Provide the [X, Y] coordinate of the cell's center where the given text is located.  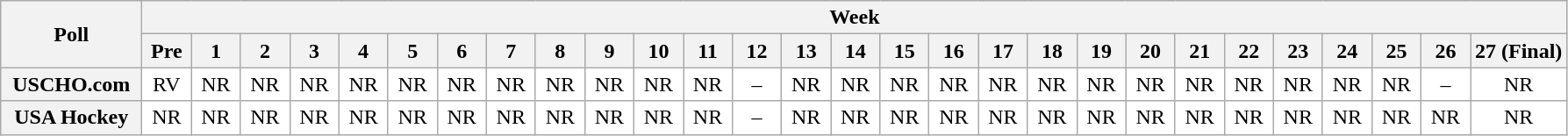
5 [412, 51]
18 [1052, 51]
Week [855, 18]
8 [560, 51]
9 [609, 51]
26 [1445, 51]
USCHO.com [72, 84]
20 [1150, 51]
22 [1249, 51]
11 [707, 51]
25 [1396, 51]
USA Hockey [72, 118]
Pre [167, 51]
Poll [72, 34]
1 [216, 51]
19 [1101, 51]
17 [1003, 51]
13 [806, 51]
24 [1347, 51]
6 [462, 51]
16 [954, 51]
10 [658, 51]
RV [167, 84]
7 [511, 51]
23 [1298, 51]
4 [363, 51]
2 [265, 51]
12 [757, 51]
27 (Final) [1519, 51]
15 [905, 51]
14 [856, 51]
3 [314, 51]
21 [1199, 51]
